For the text-containing cell, return its midpoint in [x, y] coordinate format. 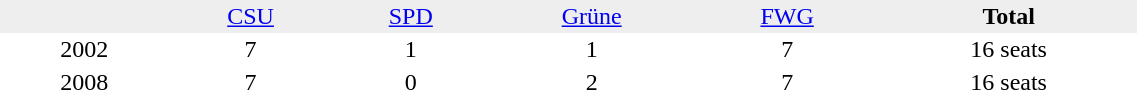
FWG [788, 16]
Grüne [592, 16]
CSU [250, 16]
2002 [84, 50]
SPD [411, 16]
